Find where the given text appears and provide that cell's center as [x, y] coordinate. 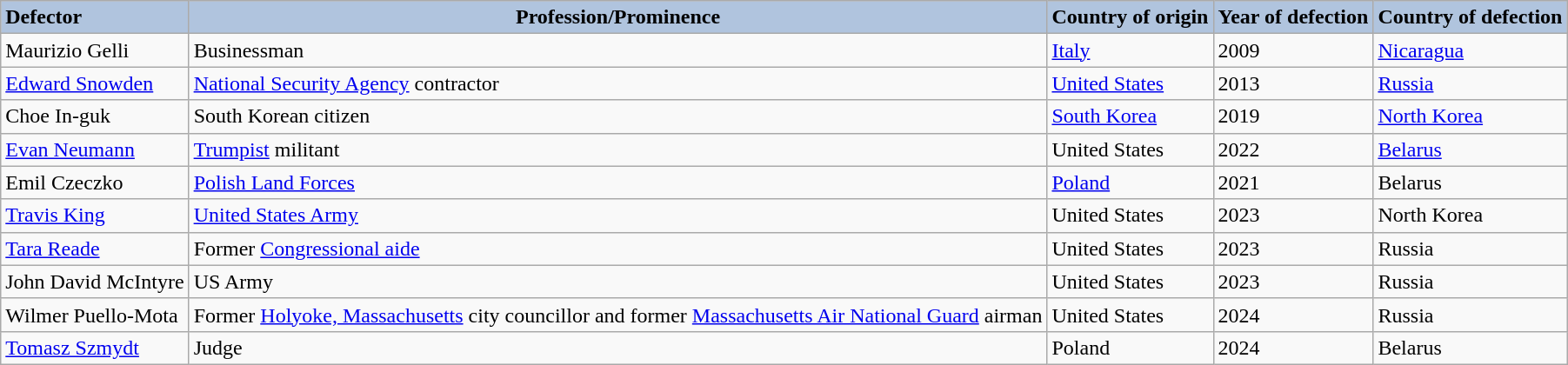
John David McIntyre [95, 282]
2021 [1293, 182]
Former Holyoke, Massachusetts city councillor and former Massachusetts Air National Guard airman [617, 315]
Defector [95, 17]
Maurizio Gelli [95, 50]
Nicaragua [1470, 50]
Year of defection [1293, 17]
Choe In-guk [95, 116]
Polish Land Forces [617, 182]
Travis King [95, 216]
Country of origin [1131, 17]
Wilmer Puello-Mota [95, 315]
2019 [1293, 116]
South Korean citizen [617, 116]
Trumpist militant [617, 149]
Tara Reade [95, 249]
2013 [1293, 83]
Judge [617, 348]
Profession/Prominence [617, 17]
Italy [1131, 50]
Former Congressional aide [617, 249]
Businessman [617, 50]
Evan Neumann [95, 149]
Edward Snowden [95, 83]
Tomasz Szmydt [95, 348]
United States Army [617, 216]
US Army [617, 282]
2009 [1293, 50]
National Security Agency contractor [617, 83]
2022 [1293, 149]
South Korea [1131, 116]
Country of defection [1470, 17]
Emil Czeczko [95, 182]
